For the text-containing cell, return its midpoint in [X, Y] coordinate format. 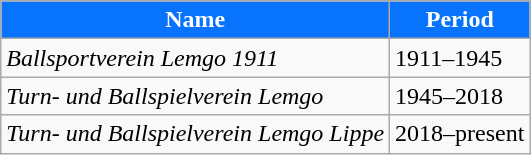
2018–present [460, 134]
1911–1945 [460, 58]
Turn- und Ballspielverein Lemgo [196, 96]
Ballsportverein Lemgo 1911 [196, 58]
Name [196, 20]
Turn- und Ballspielverein Lemgo Lippe [196, 134]
1945–2018 [460, 96]
Period [460, 20]
